Return the [x, y] coordinate for the center point of the cell that contains the specified text.  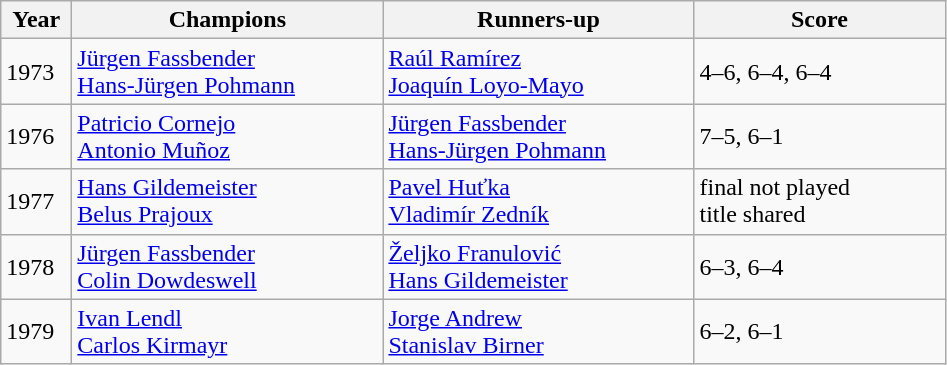
Pavel Huťka Vladimír Zedník [538, 202]
final not played title shared [820, 202]
Year [36, 20]
Champions [228, 20]
1979 [36, 332]
Score [820, 20]
1973 [36, 72]
Runners-up [538, 20]
1977 [36, 202]
7–5, 6–1 [820, 136]
4–6, 6–4, 6–4 [820, 72]
Jorge Andrew Stanislav Birner [538, 332]
Ivan Lendl Carlos Kirmayr [228, 332]
1978 [36, 266]
Raúl Ramírez Joaquín Loyo-Mayo [538, 72]
Patricio Cornejo Antonio Muñoz [228, 136]
Željko Franulović Hans Gildemeister [538, 266]
Jürgen Fassbender Colin Dowdeswell [228, 266]
Hans Gildemeister Belus Prajoux [228, 202]
6–2, 6–1 [820, 332]
6–3, 6–4 [820, 266]
1976 [36, 136]
